For the text-containing cell, return its midpoint in [X, Y] coordinate format. 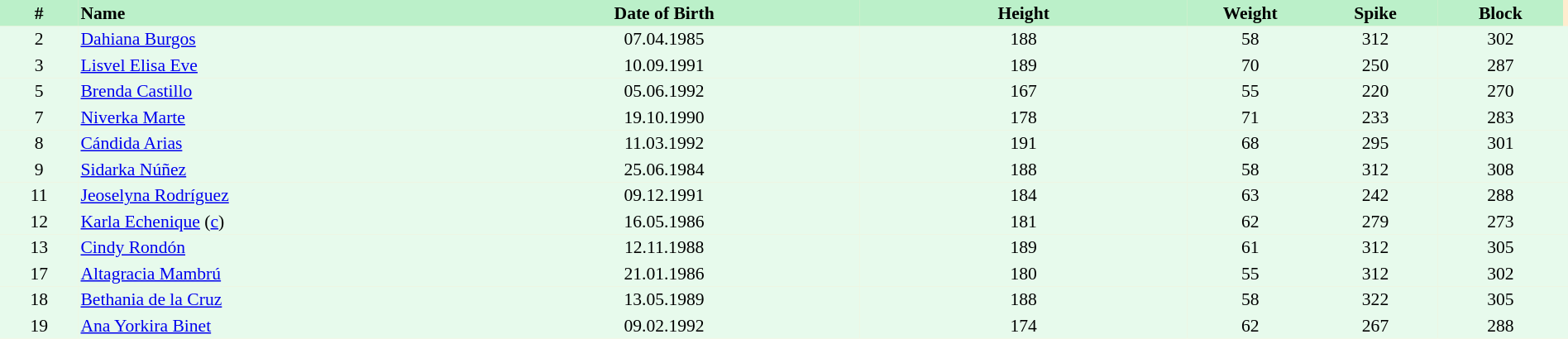
3 [39, 65]
13.05.1989 [664, 299]
180 [1024, 274]
295 [1374, 144]
10.09.1991 [664, 65]
68 [1250, 144]
167 [1024, 91]
61 [1250, 248]
181 [1024, 222]
Height [1024, 13]
25.06.1984 [664, 169]
07.04.1985 [664, 40]
267 [1374, 326]
283 [1500, 117]
2 [39, 40]
Ana Yorkira Binet [273, 326]
233 [1374, 117]
250 [1374, 65]
12.11.1988 [664, 248]
279 [1374, 222]
9 [39, 169]
16.05.1986 [664, 222]
220 [1374, 91]
184 [1024, 195]
05.06.1992 [664, 91]
13 [39, 248]
11 [39, 195]
09.12.1991 [664, 195]
Block [1500, 13]
Date of Birth [664, 13]
Cándida Arias [273, 144]
Jeoselyna Rodríguez [273, 195]
5 [39, 91]
12 [39, 222]
Weight [1250, 13]
Lisvel Elisa Eve [273, 65]
301 [1500, 144]
242 [1374, 195]
178 [1024, 117]
273 [1500, 222]
8 [39, 144]
191 [1024, 144]
19.10.1990 [664, 117]
17 [39, 274]
308 [1500, 169]
Sidarka Núñez [273, 169]
71 [1250, 117]
Altagracia Mambrú [273, 274]
70 [1250, 65]
270 [1500, 91]
174 [1024, 326]
7 [39, 117]
63 [1250, 195]
287 [1500, 65]
19 [39, 326]
Spike [1374, 13]
Cindy Rondón [273, 248]
21.01.1986 [664, 274]
Niverka Marte [273, 117]
18 [39, 299]
# [39, 13]
Bethania de la Cruz [273, 299]
11.03.1992 [664, 144]
Dahiana Burgos [273, 40]
Karla Echenique (c) [273, 222]
Name [273, 13]
322 [1374, 299]
09.02.1992 [664, 326]
Brenda Castillo [273, 91]
